Extract the (x, y) coordinate from the center of the cell holding the provided text.  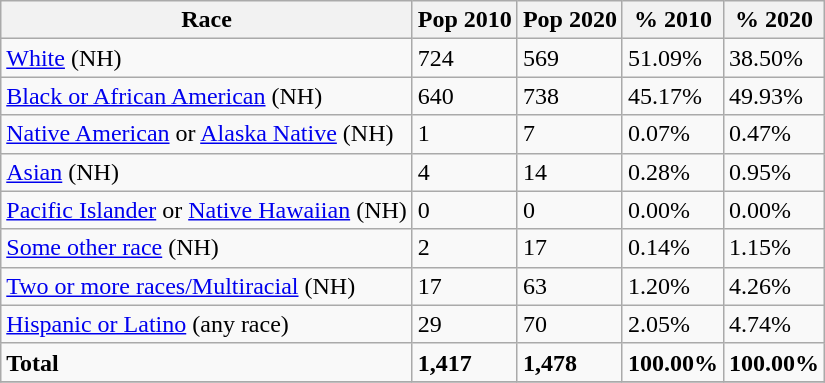
Pop 2020 (570, 20)
4.74% (774, 324)
% 2010 (672, 20)
63 (570, 286)
7 (570, 134)
29 (464, 324)
640 (464, 96)
4.26% (774, 286)
1.20% (672, 286)
2.05% (672, 324)
0.07% (672, 134)
569 (570, 58)
38.50% (774, 58)
2 (464, 248)
1,478 (570, 362)
70 (570, 324)
0.47% (774, 134)
1.15% (774, 248)
Race (207, 20)
Some other race (NH) (207, 248)
Total (207, 362)
1 (464, 134)
White (NH) (207, 58)
0.95% (774, 172)
49.93% (774, 96)
Native American or Alaska Native (NH) (207, 134)
Pop 2010 (464, 20)
0.28% (672, 172)
4 (464, 172)
738 (570, 96)
Hispanic or Latino (any race) (207, 324)
1,417 (464, 362)
45.17% (672, 96)
724 (464, 58)
% 2020 (774, 20)
Black or African American (NH) (207, 96)
Pacific Islander or Native Hawaiian (NH) (207, 210)
Asian (NH) (207, 172)
14 (570, 172)
Two or more races/Multiracial (NH) (207, 286)
0.14% (672, 248)
51.09% (672, 58)
